Capture the cell that displays the provided text and extract its [X, Y] central coordinate. 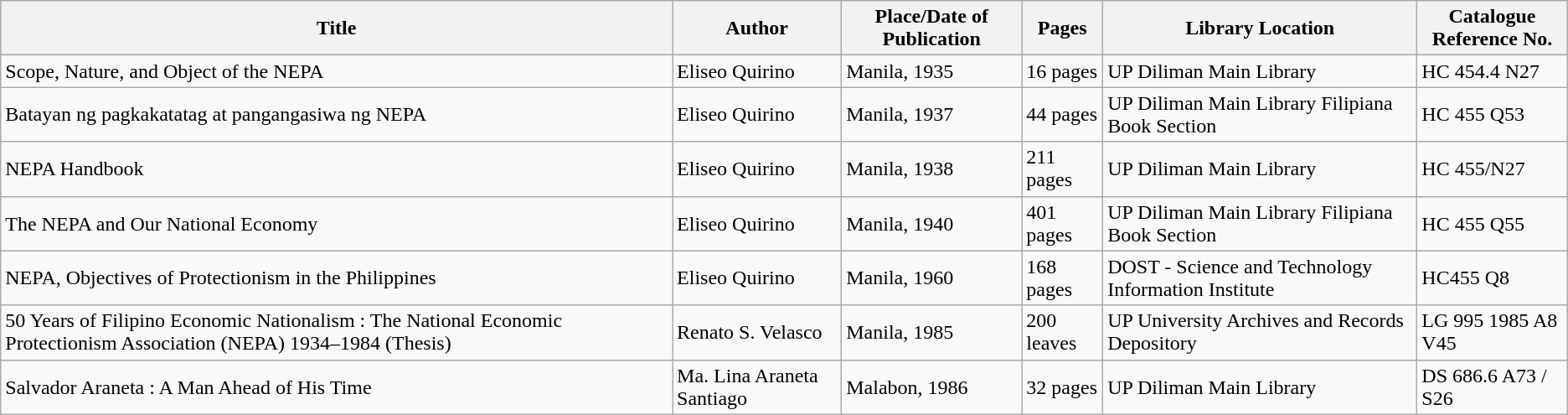
200 leaves [1062, 332]
DOST - Science and Technology Information Institute [1260, 278]
NEPA, Objectives of Protectionism in the Philippines [337, 278]
HC455 Q8 [1493, 278]
Malabon, 1986 [931, 387]
Manila, 1937 [931, 114]
NEPA Handbook [337, 169]
LG 995 1985 A8 V45 [1493, 332]
Title [337, 29]
DS 686.6 A73 / S26 [1493, 387]
CatalogueReference No. [1493, 29]
The NEPA and Our National Economy [337, 223]
Batayan ng pagkakatatag at pangangasiwa ng NEPA [337, 114]
50 Years of Filipino Economic Nationalism : The National Economic Protectionism Association (NEPA) 1934–1984 (Thesis) [337, 332]
Place/Date of Publication [931, 29]
168 pages [1062, 278]
Author [757, 29]
HC 454.4 N27 [1493, 71]
44 pages [1062, 114]
Manila, 1960 [931, 278]
HC 455 Q55 [1493, 223]
Library Location [1260, 29]
211 pages [1062, 169]
Renato S. Velasco [757, 332]
Manila, 1935 [931, 71]
Manila, 1985 [931, 332]
Scope, Nature, and Object of the NEPA [337, 71]
401 pages [1062, 223]
32 pages [1062, 387]
Pages [1062, 29]
Ma. Lina Araneta Santiago [757, 387]
Salvador Araneta : A Man Ahead of His Time [337, 387]
Manila, 1940 [931, 223]
16 pages [1062, 71]
UP University Archives and Records Depository [1260, 332]
Manila, 1938 [931, 169]
HC 455 Q53 [1493, 114]
HC 455/N27 [1493, 169]
